Determine the [x, y] coordinate at the center of the cell enclosing the given text.  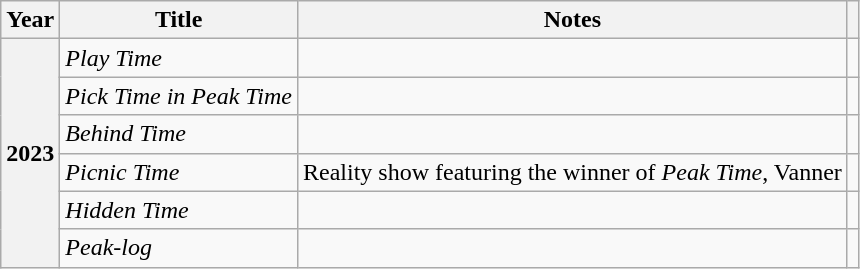
Play Time [179, 58]
Notes [572, 20]
2023 [30, 153]
Reality show featuring the winner of Peak Time, Vanner [572, 172]
Pick Time in Peak Time [179, 96]
Behind Time [179, 134]
Hidden Time [179, 210]
Picnic Time [179, 172]
Year [30, 20]
Title [179, 20]
Peak-log [179, 248]
